Find where the given text appears and provide that cell's center as [X, Y] coordinate. 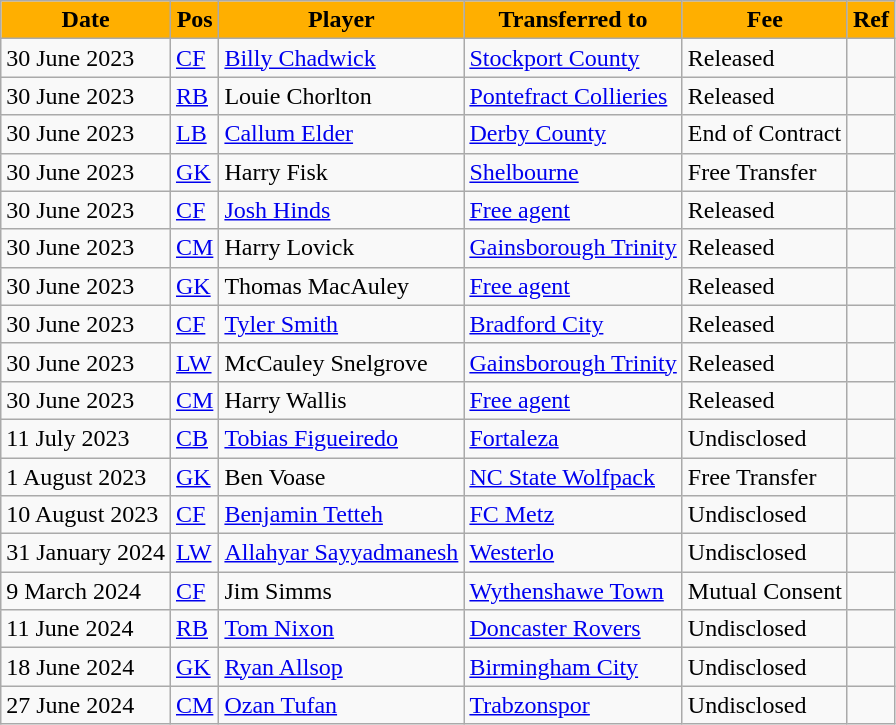
Fortaleza [573, 438]
Tom Nixon [342, 629]
Westerlo [573, 553]
1 August 2023 [86, 477]
31 January 2024 [86, 553]
Tobias Figueiredo [342, 438]
Bradford City [573, 324]
18 June 2024 [86, 667]
Billy Chadwick [342, 58]
Birmingham City [573, 667]
LB [194, 134]
Tyler Smith [342, 324]
Ben Voase [342, 477]
Shelbourne [573, 172]
Derby County [573, 134]
NC State Wolfpack [573, 477]
Player [342, 20]
Doncaster Rovers [573, 629]
Trabzonspor [573, 705]
Transferred to [573, 20]
Wythenshawe Town [573, 591]
Stockport County [573, 58]
11 July 2023 [86, 438]
Callum Elder [342, 134]
Ref [870, 20]
27 June 2024 [86, 705]
Harry Fisk [342, 172]
Harry Lovick [342, 248]
Mutual Consent [764, 591]
Ozan Tufan [342, 705]
Benjamin Tetteh [342, 515]
Josh Hinds [342, 210]
Thomas MacAuley [342, 286]
Date [86, 20]
McCauley Snelgrove [342, 362]
Pontefract Collieries [573, 96]
Allahyar Sayyadmanesh [342, 553]
11 June 2024 [86, 629]
End of Contract [764, 134]
Pos [194, 20]
9 March 2024 [86, 591]
Louie Chorlton [342, 96]
Harry Wallis [342, 400]
10 August 2023 [86, 515]
Fee [764, 20]
FC Metz [573, 515]
CB [194, 438]
Jim Simms [342, 591]
Ryan Allsop [342, 667]
